Find where the given text appears and provide that cell's center as (X, Y) coordinate. 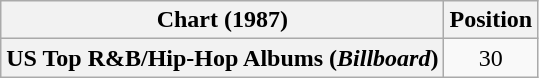
US Top R&B/Hip-Hop Albums (Billboard) (222, 58)
30 (491, 58)
Chart (1987) (222, 20)
Position (491, 20)
